Extract the [X, Y] coordinate from the center of the cell holding the provided text.  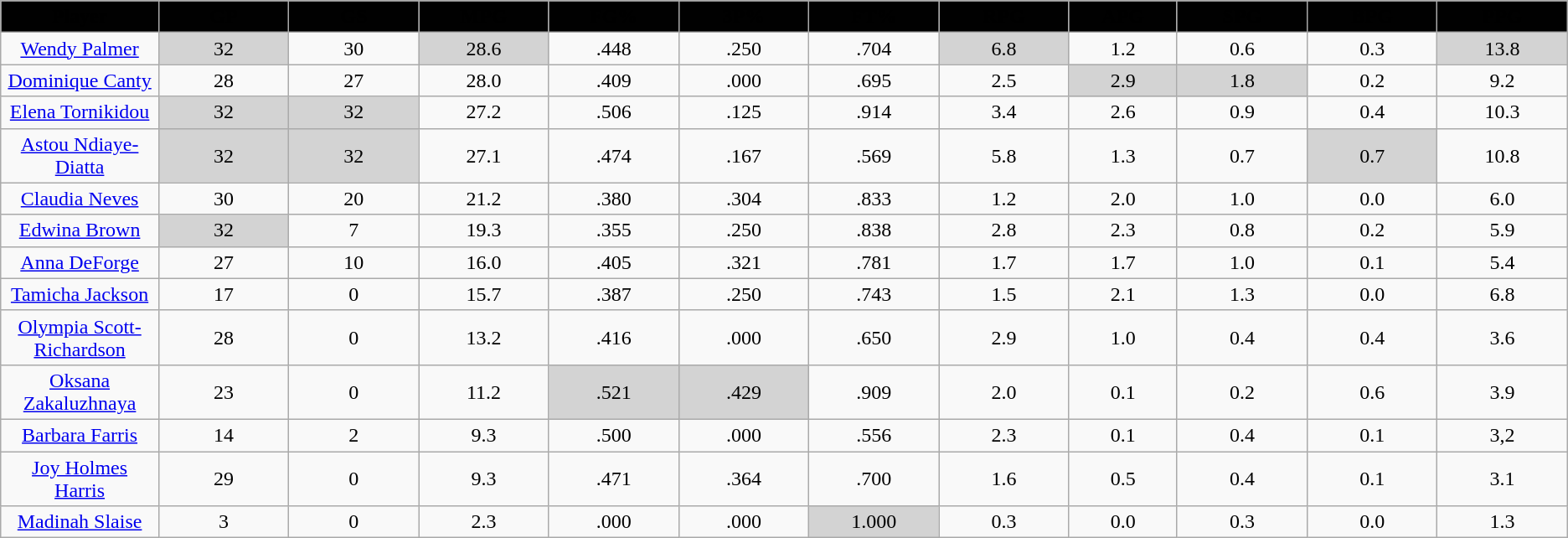
GP [223, 17]
GS [353, 17]
5.4 [1503, 262]
19.3 [484, 230]
Madinah Slaise [80, 522]
10.8 [1503, 156]
1.8 [1241, 80]
APG [1122, 17]
2.6 [1122, 112]
.695 [874, 80]
.364 [744, 478]
3.6 [1503, 337]
6.0 [1503, 199]
9.2 [1503, 80]
1.6 [1003, 478]
Olympia Scott-Richardson [80, 337]
Player [80, 17]
16.0 [484, 262]
.471 [613, 478]
3.4 [1003, 112]
14 [223, 435]
10 [353, 262]
21.2 [484, 199]
28.6 [484, 49]
3,2 [1503, 435]
Edwina Brown [80, 230]
27.1 [484, 156]
.474 [613, 156]
2.1 [1122, 294]
.838 [874, 230]
FG% [613, 17]
3.1 [1503, 478]
Anna DeForge [80, 262]
13.2 [484, 337]
.781 [874, 262]
.409 [613, 80]
20 [353, 199]
.569 [874, 156]
.556 [874, 435]
1.000 [874, 522]
.521 [613, 392]
MPG [484, 17]
1.5 [1003, 294]
.448 [613, 49]
FT% [874, 17]
.387 [613, 294]
3 [223, 522]
28.0 [484, 80]
0.9 [1241, 112]
.304 [744, 199]
2.8 [1003, 230]
BPG [1372, 17]
.355 [613, 230]
.500 [613, 435]
27.2 [484, 112]
.167 [744, 156]
0.8 [1241, 230]
Oksana Zakaluzhnaya [80, 392]
.914 [874, 112]
2.5 [1003, 80]
.380 [613, 199]
7 [353, 230]
.650 [874, 337]
5.9 [1503, 230]
.405 [613, 262]
Dominique Canty [80, 80]
Claudia Neves [80, 199]
.429 [744, 392]
Joy Holmes Harris [80, 478]
RPG [1003, 17]
17 [223, 294]
13.8 [1503, 49]
Barbara Farris [80, 435]
Elena Tornikidou [80, 112]
2 [353, 435]
PPG [1503, 17]
0.5 [1122, 478]
15.7 [484, 294]
.704 [874, 49]
.909 [874, 392]
3P% [744, 17]
11.2 [484, 392]
.700 [874, 478]
Wendy Palmer [80, 49]
.833 [874, 199]
.125 [744, 112]
.416 [613, 337]
Astou Ndiaye-Diatta [80, 156]
.506 [613, 112]
10.3 [1503, 112]
29 [223, 478]
SPG [1241, 17]
23 [223, 392]
3.9 [1503, 392]
5.8 [1003, 156]
.321 [744, 262]
.743 [874, 294]
Tamicha Jackson [80, 294]
